Pinpoint the cell where the given text exists, returning its [X, Y] midpoint coordinate. 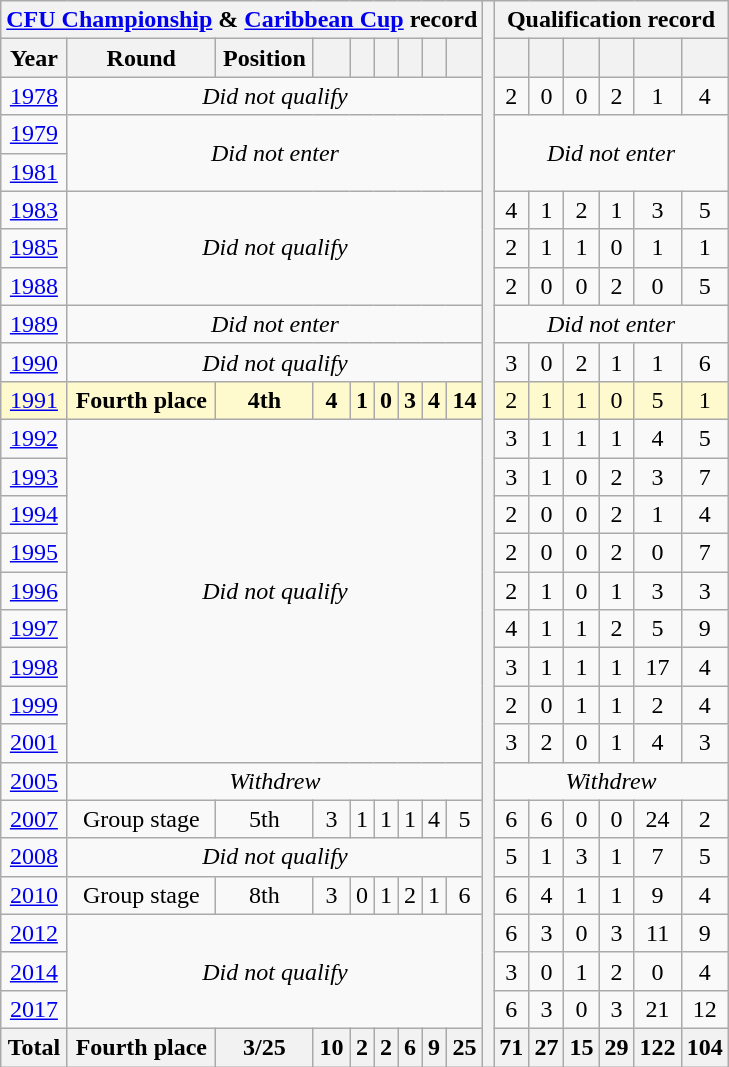
25 [464, 1047]
1979 [34, 134]
1994 [34, 515]
1999 [34, 705]
29 [616, 1047]
104 [704, 1047]
1998 [34, 667]
5th [265, 819]
2012 [34, 933]
1991 [34, 400]
71 [512, 1047]
1993 [34, 477]
14 [464, 400]
1978 [34, 96]
11 [658, 933]
3/25 [265, 1047]
CFU Championship & Caribbean Cup record [242, 20]
1988 [34, 286]
15 [582, 1047]
122 [658, 1047]
12 [704, 1009]
2001 [34, 743]
2010 [34, 895]
2014 [34, 971]
2008 [34, 857]
10 [332, 1047]
1996 [34, 591]
Position [265, 58]
Round [142, 58]
1992 [34, 438]
Total [34, 1047]
1990 [34, 362]
2005 [34, 781]
1981 [34, 172]
1995 [34, 553]
2017 [34, 1009]
21 [658, 1009]
Qualification record [611, 20]
2007 [34, 819]
17 [658, 667]
1989 [34, 324]
Year [34, 58]
24 [658, 819]
1983 [34, 210]
4th [265, 400]
1997 [34, 629]
1985 [34, 248]
8th [265, 895]
27 [546, 1047]
